Output the (X, Y) coordinate of the center of the cell containing the given text.  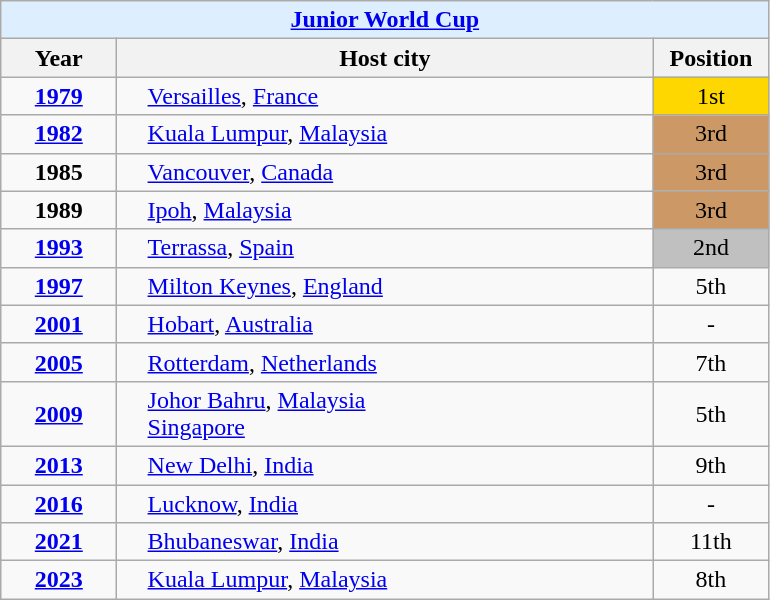
2001 (59, 324)
2023 (59, 580)
2nd (711, 248)
Versailles, France (385, 96)
Rotterdam, Netherlands (385, 362)
8th (711, 580)
1997 (59, 286)
Host city (385, 58)
11th (711, 542)
Year (59, 58)
Johor Bahru, Malaysia Singapore (385, 414)
2005 (59, 362)
Vancouver, Canada (385, 172)
Position (711, 58)
2013 (59, 465)
Bhubaneswar, India (385, 542)
New Delhi, India (385, 465)
Hobart, Australia (385, 324)
Ipoh, Malaysia (385, 210)
2021 (59, 542)
Junior World Cup (385, 20)
2016 (59, 503)
Lucknow, India (385, 503)
2009 (59, 414)
1985 (59, 172)
9th (711, 465)
Terrassa, Spain (385, 248)
1989 (59, 210)
1979 (59, 96)
1982 (59, 134)
7th (711, 362)
1993 (59, 248)
1st (711, 96)
Milton Keynes, England (385, 286)
